Return (X, Y) of the center of cell containing provided text 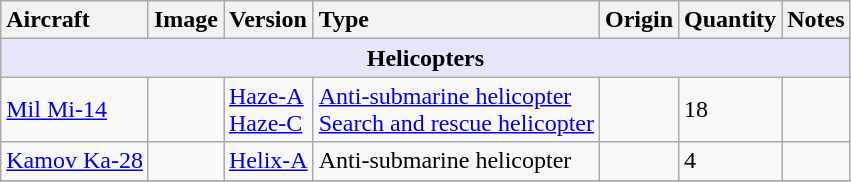
Image (186, 20)
Kamov Ka-28 (75, 161)
Mil Mi-14 (75, 110)
Anti-submarine helicopter (456, 161)
Anti-submarine helicopterSearch and rescue helicopter (456, 110)
Type (456, 20)
Version (269, 20)
Quantity (730, 20)
Aircraft (75, 20)
Origin (638, 20)
Notes (816, 20)
Haze-AHaze-C (269, 110)
18 (730, 110)
Helix-A (269, 161)
4 (730, 161)
Helicopters (426, 58)
